Capture the cell that displays the provided text and extract its (x, y) central coordinate. 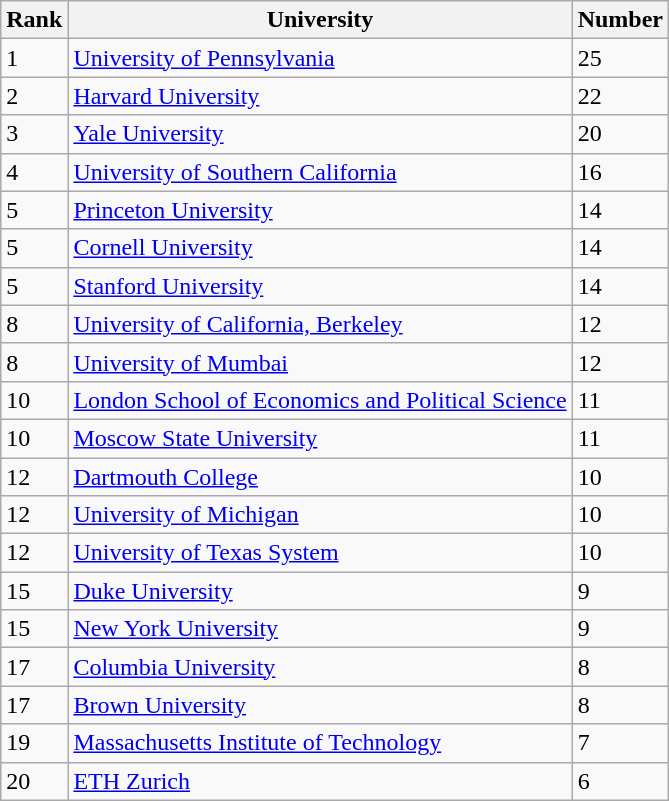
ETH Zurich (320, 781)
Number (620, 20)
25 (620, 58)
1 (34, 58)
Dartmouth College (320, 477)
Moscow State University (320, 438)
University of Southern California (320, 172)
4 (34, 172)
19 (34, 743)
16 (620, 172)
Massachusetts Institute of Technology (320, 743)
Stanford University (320, 286)
University of Mumbai (320, 362)
2 (34, 96)
University of Michigan (320, 515)
Cornell University (320, 248)
Yale University (320, 134)
Duke University (320, 591)
University of Pennsylvania (320, 58)
Harvard University (320, 96)
New York University (320, 629)
University (320, 20)
3 (34, 134)
Princeton University (320, 210)
6 (620, 781)
University of Texas System (320, 553)
University of California, Berkeley (320, 324)
Brown University (320, 705)
22 (620, 96)
7 (620, 743)
Rank (34, 20)
London School of Economics and Political Science (320, 400)
Columbia University (320, 667)
